Pinpoint the cell where the given text exists, returning its [x, y] midpoint coordinate. 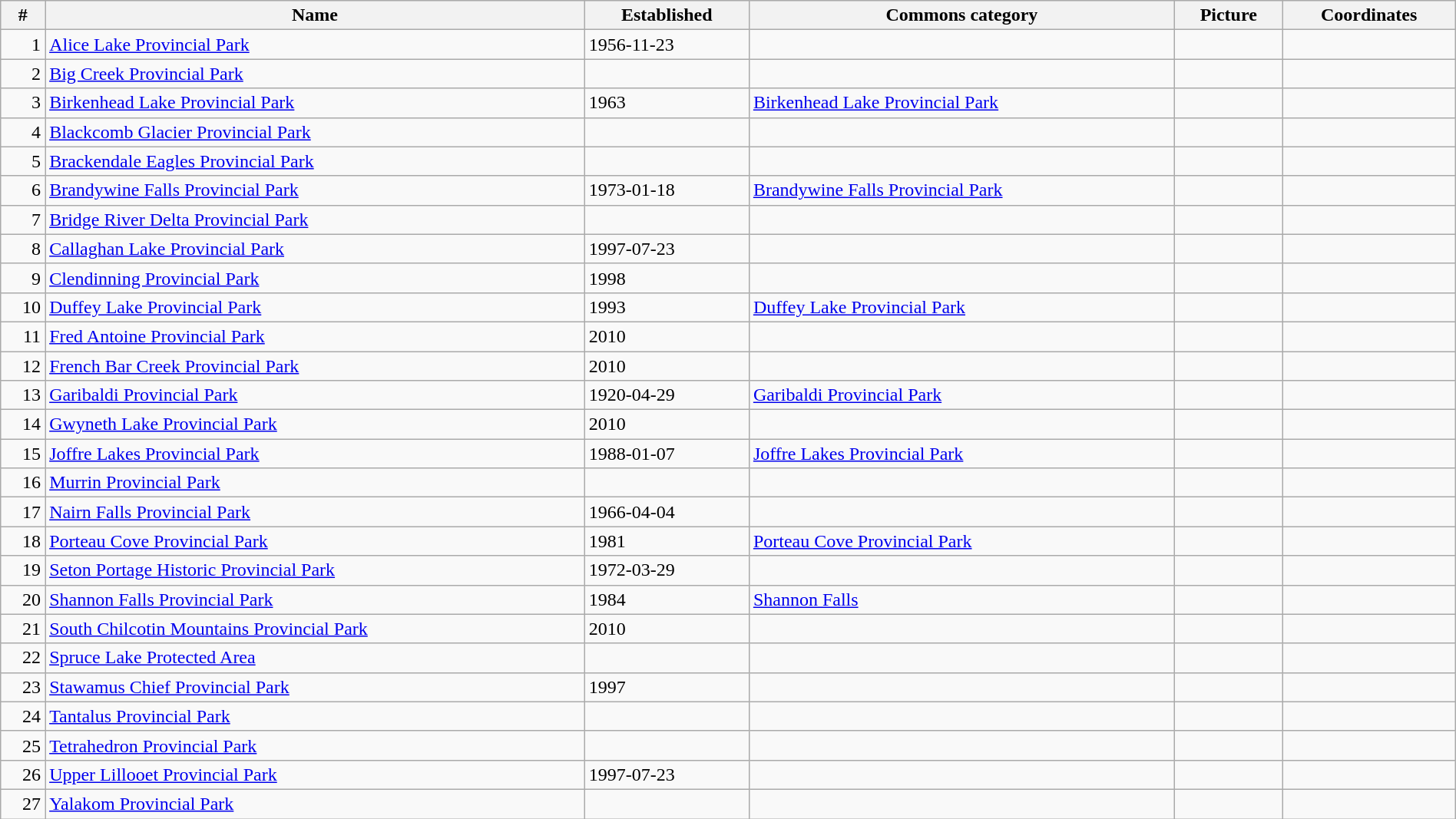
1966-04-04 [667, 512]
7 [23, 220]
16 [23, 483]
1997 [667, 687]
Picture [1229, 15]
1973-01-18 [667, 190]
Big Creek Provincial Park [315, 74]
South Chilcotin Mountains Provincial Park [315, 629]
# [23, 15]
1972-03-29 [667, 570]
25 [23, 745]
5 [23, 161]
Fred Antoine Provincial Park [315, 336]
1988-01-07 [667, 454]
Brackendale Eagles Provincial Park [315, 161]
Shannon Falls [961, 599]
6 [23, 190]
Gwyneth Lake Provincial Park [315, 424]
1920-04-29 [667, 395]
8 [23, 249]
French Bar Creek Provincial Park [315, 366]
Upper Lillooet Provincial Park [315, 774]
1981 [667, 541]
12 [23, 366]
Blackcomb Glacier Provincial Park [315, 132]
1984 [667, 599]
Shannon Falls Provincial Park [315, 599]
3 [23, 103]
18 [23, 541]
20 [23, 599]
17 [23, 512]
13 [23, 395]
Commons category [961, 15]
22 [23, 658]
21 [23, 629]
Name [315, 15]
1 [23, 45]
Tantalus Provincial Park [315, 716]
Callaghan Lake Provincial Park [315, 249]
11 [23, 336]
23 [23, 687]
9 [23, 278]
10 [23, 307]
4 [23, 132]
1956-11-23 [667, 45]
2 [23, 74]
24 [23, 716]
Coordinates [1368, 15]
Nairn Falls Provincial Park [315, 512]
Stawamus Chief Provincial Park [315, 687]
Murrin Provincial Park [315, 483]
1998 [667, 278]
14 [23, 424]
27 [23, 804]
19 [23, 570]
1993 [667, 307]
Established [667, 15]
Clendinning Provincial Park [315, 278]
Spruce Lake Protected Area [315, 658]
Tetrahedron Provincial Park [315, 745]
Bridge River Delta Provincial Park [315, 220]
1963 [667, 103]
Yalakom Provincial Park [315, 804]
15 [23, 454]
26 [23, 774]
Alice Lake Provincial Park [315, 45]
Seton Portage Historic Provincial Park [315, 570]
